Locate the cell with the specified text and output its [X, Y] center coordinate. 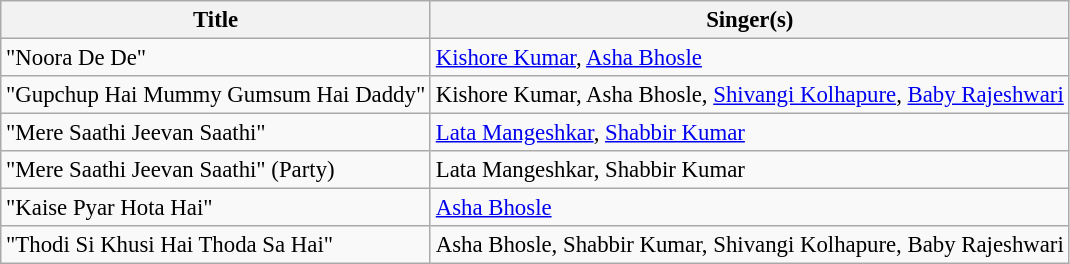
Asha Bhosle [750, 208]
"Noora De De" [216, 58]
Title [216, 20]
"Gupchup Hai Mummy Gumsum Hai Daddy" [216, 95]
Kishore Kumar, Asha Bhosle [750, 58]
"Mere Saathi Jeevan Saathi" (Party) [216, 170]
"Kaise Pyar Hota Hai" [216, 208]
"Thodi Si Khusi Hai Thoda Sa Hai" [216, 245]
Asha Bhosle, Shabbir Kumar, Shivangi Kolhapure, Baby Rajeshwari [750, 245]
Kishore Kumar, Asha Bhosle, Shivangi Kolhapure, Baby Rajeshwari [750, 95]
Singer(s) [750, 20]
"Mere Saathi Jeevan Saathi" [216, 133]
